Find where the given text appears and provide that cell's center as (X, Y) coordinate. 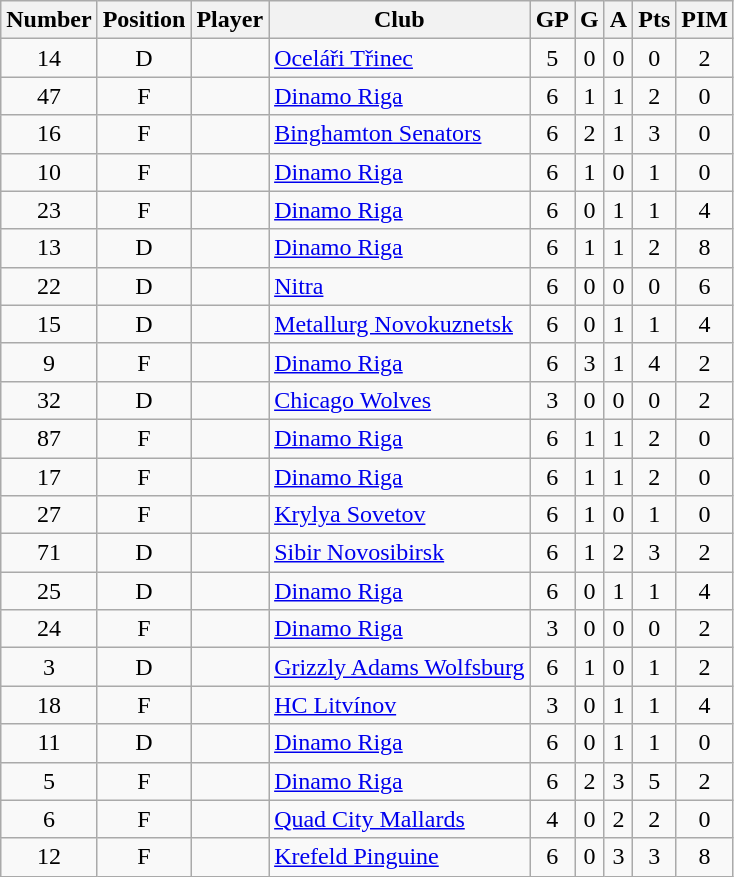
10 (49, 172)
Quad City Mallards (400, 819)
22 (49, 286)
HC Litvínov (400, 705)
GP (552, 20)
13 (49, 248)
Grizzly Adams Wolfsburg (400, 667)
Chicago Wolves (400, 400)
15 (49, 324)
Player (230, 20)
Krylya Sovetov (400, 515)
Position (144, 20)
Number (49, 20)
32 (49, 400)
G (590, 20)
12 (49, 857)
Nitra (400, 286)
Oceláři Třinec (400, 58)
Pts (654, 20)
16 (49, 134)
71 (49, 553)
Metallurg Novokuznetsk (400, 324)
87 (49, 438)
25 (49, 591)
24 (49, 629)
Binghamton Senators (400, 134)
14 (49, 58)
11 (49, 743)
Sibir Novosibirsk (400, 553)
A (618, 20)
PIM (705, 20)
Club (400, 20)
17 (49, 477)
27 (49, 515)
18 (49, 705)
47 (49, 96)
23 (49, 210)
9 (49, 362)
Krefeld Pinguine (400, 857)
